For the text-containing cell, return its midpoint in [x, y] coordinate format. 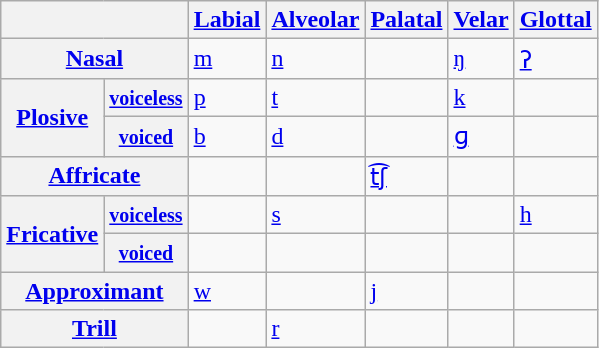
w [227, 291]
m [227, 59]
j [406, 291]
Affricate [94, 176]
ɡ [481, 136]
r [316, 329]
Fricative [52, 234]
Glottal [556, 20]
Palatal [406, 20]
t͡ʃ [406, 176]
Labial [227, 20]
ʔ [556, 59]
p [227, 97]
ŋ [481, 59]
Nasal [94, 59]
Alveolar [316, 20]
Approximant [94, 291]
n [316, 59]
h [556, 215]
Plosive [52, 117]
t [316, 97]
d [316, 136]
Velar [481, 20]
k [481, 97]
s [316, 215]
Trill [94, 329]
b [227, 136]
